Find where the given text appears and provide that cell's center as (X, Y) coordinate. 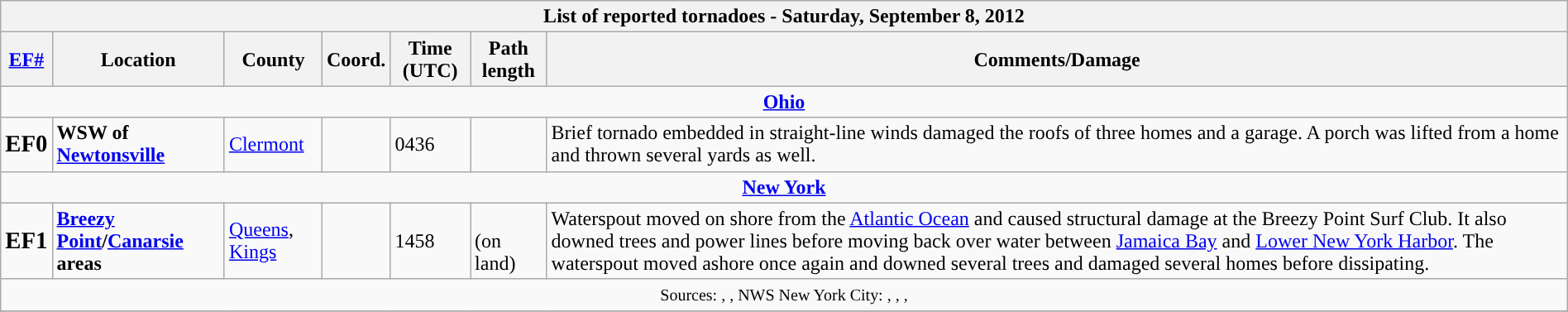
Comments/Damage (1057, 60)
EF1 (26, 241)
Time (UTC) (430, 60)
Location (138, 60)
Ohio (784, 102)
(on land) (509, 241)
County (273, 60)
List of reported tornadoes - Saturday, September 8, 2012 (784, 17)
EF# (26, 60)
Breezy Point/Canarsie areas (138, 241)
Sources: , , NWS New York City: , , , (784, 295)
Coord. (356, 60)
EF0 (26, 144)
1458 (430, 241)
Queens, Kings (273, 241)
Path length (509, 60)
WSW of Newtonsville (138, 144)
New York (784, 187)
Clermont (273, 144)
0436 (430, 144)
